Determine the (x, y) coordinate at the center of the cell enclosing the given text.  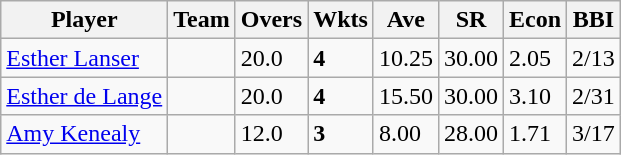
Team (202, 20)
2/13 (594, 58)
BBI (594, 20)
SR (470, 20)
Overs (271, 20)
Player (84, 20)
8.00 (406, 134)
2/31 (594, 96)
1.71 (536, 134)
2.05 (536, 58)
Amy Kenealy (84, 134)
10.25 (406, 58)
3 (341, 134)
Esther de Lange (84, 96)
3.10 (536, 96)
Econ (536, 20)
15.50 (406, 96)
3/17 (594, 134)
Ave (406, 20)
12.0 (271, 134)
28.00 (470, 134)
Wkts (341, 20)
Esther Lanser (84, 58)
